Output the (x, y) coordinate of the center of the cell containing the given text.  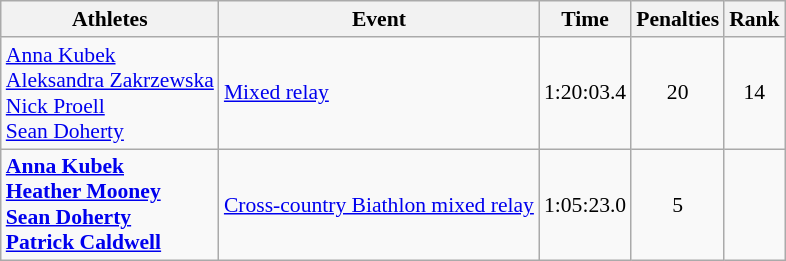
Cross-country Biathlon mixed relay (379, 205)
5 (678, 205)
Event (379, 19)
20 (678, 93)
Anna KubekHeather MooneySean DohertyPatrick Caldwell (110, 205)
Rank (754, 19)
1:20:03.4 (585, 93)
Anna KubekAleksandra ZakrzewskaNick ProellSean Doherty (110, 93)
Mixed relay (379, 93)
Penalties (678, 19)
Time (585, 19)
1:05:23.0 (585, 205)
Athletes (110, 19)
14 (754, 93)
